From the cell containing the given text, extract its center point as [X, Y] coordinate. 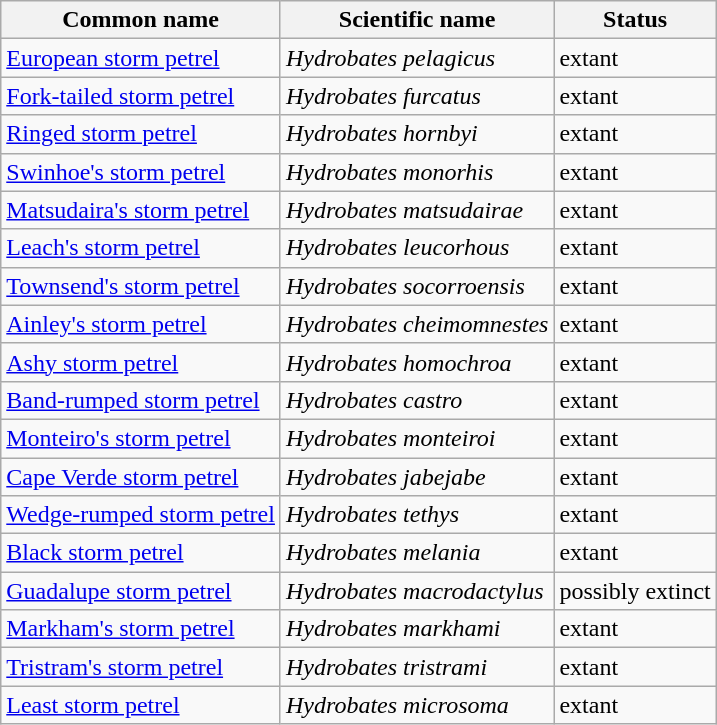
Hydrobates tristrami [416, 667]
Ringed storm petrel [141, 134]
Hydrobates monorhis [416, 172]
Least storm petrel [141, 705]
Hydrobates socorroensis [416, 286]
Black storm petrel [141, 553]
Hydrobates cheimomnestes [416, 324]
Hydrobates hornbyi [416, 134]
Monteiro's storm petrel [141, 438]
Common name [141, 20]
Hydrobates microsoma [416, 705]
Guadalupe storm petrel [141, 591]
Hydrobates pelagicus [416, 58]
Band-rumped storm petrel [141, 400]
Leach's storm petrel [141, 248]
Fork-tailed storm petrel [141, 96]
Scientific name [416, 20]
Swinhoe's storm petrel [141, 172]
Tristram's storm petrel [141, 667]
Ashy storm petrel [141, 362]
Wedge-rumped storm petrel [141, 515]
Hydrobates homochroa [416, 362]
Hydrobates tethys [416, 515]
Status [635, 20]
possibly extinct [635, 591]
Hydrobates jabejabe [416, 477]
Cape Verde storm petrel [141, 477]
Hydrobates melania [416, 553]
Hydrobates castro [416, 400]
European storm petrel [141, 58]
Hydrobates matsudairae [416, 210]
Ainley's storm petrel [141, 324]
Hydrobates leucorhous [416, 248]
Hydrobates markhami [416, 629]
Hydrobates macrodactylus [416, 591]
Hydrobates furcatus [416, 96]
Hydrobates monteiroi [416, 438]
Matsudaira's storm petrel [141, 210]
Markham's storm petrel [141, 629]
Townsend's storm petrel [141, 286]
